Search for the cell housing the specified text and yield its [X, Y] center coordinate. 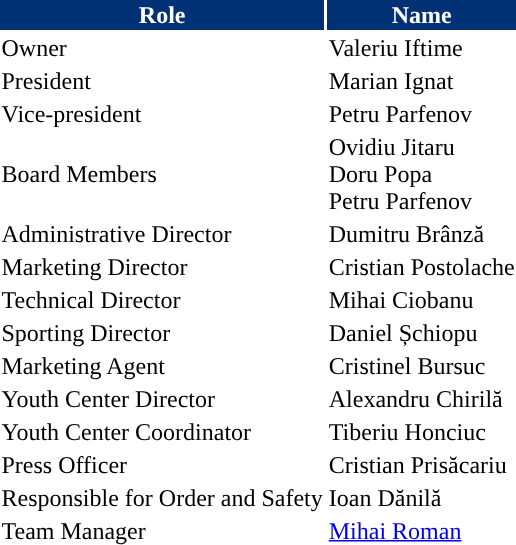
Mihai Ciobanu [422, 300]
Ioan Dănilă [422, 498]
Technical Director [162, 300]
Administrative Director [162, 234]
Youth Center Coordinator [162, 432]
Ovidiu Jitaru Doru Popa Petru Parfenov [422, 174]
Cristinel Bursuc [422, 366]
Owner [162, 48]
President [162, 81]
Name [422, 15]
Press Officer [162, 465]
Valeriu Iftime [422, 48]
Vice-president [162, 114]
Alexandru Chirilă [422, 399]
Role [162, 15]
Cristian Prisăcariu [422, 465]
Cristian Postolache [422, 267]
Daniel Șchiopu [422, 333]
Marketing Agent [162, 366]
Youth Center Director [162, 399]
Board Members [162, 174]
Dumitru Brânză [422, 234]
Marian Ignat [422, 81]
Sporting Director [162, 333]
Tiberiu Honciuc [422, 432]
Petru Parfenov [422, 114]
Responsible for Order and Safety [162, 498]
Marketing Director [162, 267]
